Provide the (X, Y) coordinate of the cell's center where the given text is located.  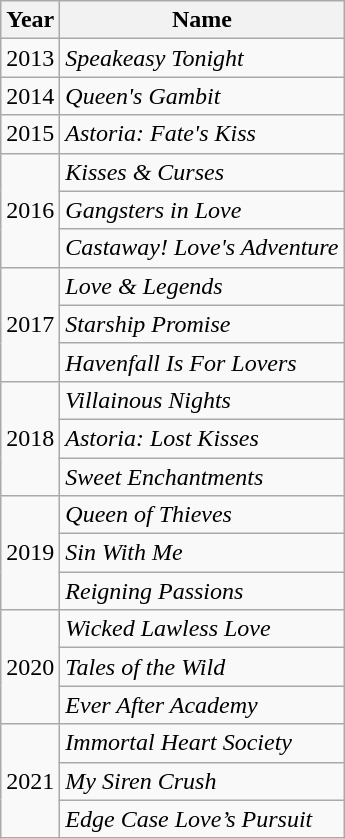
Reigning Passions (202, 591)
Immortal Heart Society (202, 743)
Astoria: Lost Kisses (202, 438)
2021 (30, 781)
Love & Legends (202, 286)
Sweet Enchantments (202, 477)
Villainous Nights (202, 400)
Speakeasy Tonight (202, 58)
Wicked Lawless Love (202, 629)
Edge Case Love’s Pursuit (202, 819)
My Siren Crush (202, 781)
2018 (30, 438)
Ever After Academy (202, 705)
2016 (30, 210)
Starship Promise (202, 324)
Kisses & Curses (202, 172)
2013 (30, 58)
Tales of the Wild (202, 667)
Year (30, 20)
2020 (30, 667)
Sin With Me (202, 553)
Name (202, 20)
Queen of Thieves (202, 515)
2017 (30, 324)
Havenfall Is For Lovers (202, 362)
Astoria: Fate's Kiss (202, 134)
Castaway! Love's Adventure (202, 248)
2014 (30, 96)
2019 (30, 553)
Gangsters in Love (202, 210)
2015 (30, 134)
Queen's Gambit (202, 96)
